Return [x, y] of the center of cell containing provided text 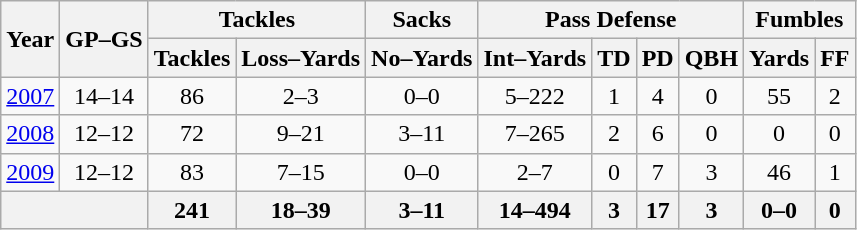
Year [30, 39]
Pass Defense [611, 20]
5–222 [535, 96]
241 [192, 210]
QBH [711, 58]
14–494 [535, 210]
86 [192, 96]
2008 [30, 134]
2009 [30, 172]
72 [192, 134]
Sacks [422, 20]
55 [780, 96]
2–7 [535, 172]
14–14 [104, 96]
TD [614, 58]
Yards [780, 58]
2–3 [301, 96]
No–Yards [422, 58]
9–21 [301, 134]
2007 [30, 96]
4 [658, 96]
7–265 [535, 134]
7–15 [301, 172]
Loss–Yards [301, 58]
FF [835, 58]
GP–GS [104, 39]
83 [192, 172]
6 [658, 134]
7 [658, 172]
PD [658, 58]
Fumbles [800, 20]
18–39 [301, 210]
Int–Yards [535, 58]
17 [658, 210]
46 [780, 172]
